Search for the cell housing the specified text and yield its (X, Y) center coordinate. 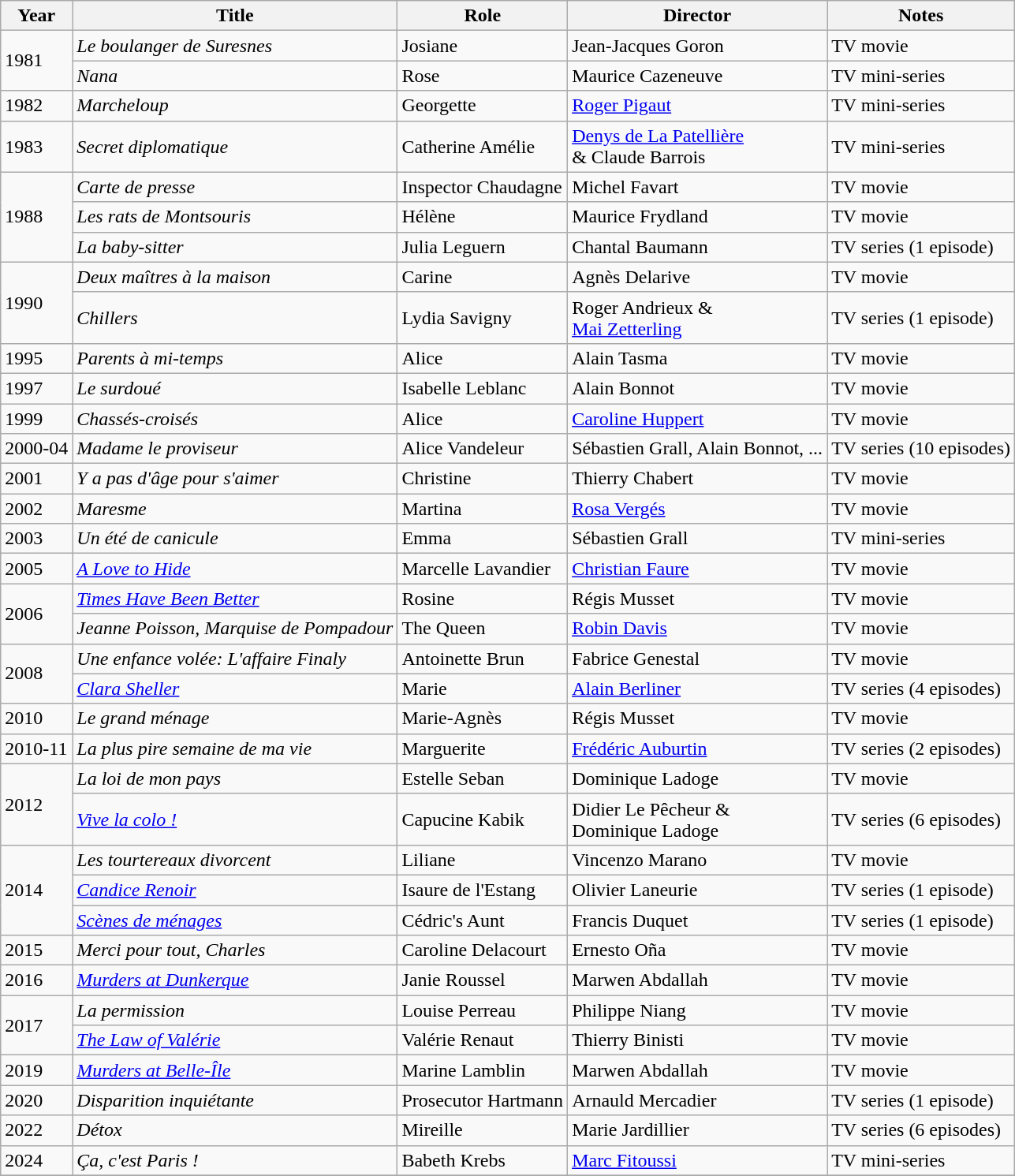
1988 (36, 217)
Olivier Laneurie (697, 890)
Le boulanger de Suresnes (235, 46)
La plus pire semaine de ma vie (235, 749)
La baby-sitter (235, 247)
Un été de canicule (235, 539)
Maurice Frydland (697, 217)
2006 (36, 614)
Georgette (483, 106)
Marie Jardillier (697, 1130)
Hélène (483, 217)
Catherine Amélie (483, 147)
Jean-Jacques Goron (697, 46)
1983 (36, 147)
La permission (235, 1010)
Times Have Been Better (235, 599)
Louise Perreau (483, 1010)
Rosine (483, 599)
Marine Lamblin (483, 1070)
2010 (36, 719)
The Law of Valérie (235, 1040)
Janie Roussel (483, 980)
2001 (36, 479)
Liliane (483, 860)
TV series (10 episodes) (921, 449)
1981 (36, 61)
Chantal Baumann (697, 247)
Thierry Chabert (697, 479)
2010-11 (36, 749)
Director (697, 16)
TV series (4 episodes) (921, 689)
Notes (921, 16)
2022 (36, 1130)
2002 (36, 509)
Mireille (483, 1130)
Alain Tasma (697, 358)
Josiane (483, 46)
Prosecutor Hartmann (483, 1100)
2020 (36, 1100)
Marc Fitoussi (697, 1160)
Nana (235, 76)
Carine (483, 277)
Thierry Binisti (697, 1040)
Cédric's Aunt (483, 920)
Chassés-croisés (235, 419)
Isaure de l'Estang (483, 890)
Alain Berliner (697, 689)
Parents à mi-temps (235, 358)
Marie-Agnès (483, 719)
Murders at Dunkerque (235, 980)
Le surdoué (235, 388)
2015 (36, 950)
1997 (36, 388)
TV series (2 episodes) (921, 749)
Dominique Ladoge (697, 778)
Une enfance volée: L'affaire Finaly (235, 659)
Maresme (235, 509)
Secret diplomatique (235, 147)
Maurice Cazeneuve (697, 76)
Antoinette Brun (483, 659)
Francis Duquet (697, 920)
1982 (36, 106)
Y a pas d'âge pour s'aimer (235, 479)
Martina (483, 509)
2000-04 (36, 449)
1990 (36, 303)
Ça, c'est Paris ! (235, 1160)
Roger Pigaut (697, 106)
Merci pour tout, Charles (235, 950)
2024 (36, 1160)
A Love to Hide (235, 569)
2017 (36, 1025)
Sébastien Grall, Alain Bonnot, ... (697, 449)
Rose (483, 76)
Détox (235, 1130)
Sébastien Grall (697, 539)
Madame le proviseur (235, 449)
Isabelle Leblanc (483, 388)
Alain Bonnot (697, 388)
Roger Andrieux & Mai Zetterling (697, 317)
Scènes de ménages (235, 920)
2012 (36, 805)
Year (36, 16)
Estelle Seban (483, 778)
Julia Leguern (483, 247)
Emma (483, 539)
Title (235, 16)
Lydia Savigny (483, 317)
Inspector Chaudagne (483, 187)
Valérie Renaut (483, 1040)
Alice Vandeleur (483, 449)
Denys de La Patellière & Claude Barrois (697, 147)
Caroline Huppert (697, 419)
Vive la colo ! (235, 819)
2016 (36, 980)
1999 (36, 419)
2019 (36, 1070)
Caroline Delacourt (483, 950)
Arnauld Mercadier (697, 1100)
Ernesto Oña (697, 950)
Marcheloup (235, 106)
Les rats de Montsouris (235, 217)
2014 (36, 890)
Agnès Delarive (697, 277)
Murders at Belle-Île (235, 1070)
Fabrice Genestal (697, 659)
Christine (483, 479)
2003 (36, 539)
Capucine Kabik (483, 819)
Didier Le Pêcheur & Dominique Ladoge (697, 819)
Candice Renoir (235, 890)
Babeth Krebs (483, 1160)
Deux maîtres à la maison (235, 277)
2005 (36, 569)
Jeanne Poisson, Marquise de Pompadour (235, 629)
Role (483, 16)
La loi de mon pays (235, 778)
The Queen (483, 629)
Les tourtereaux divorcent (235, 860)
Chillers (235, 317)
Rosa Vergés (697, 509)
Le grand ménage (235, 719)
Marguerite (483, 749)
Robin Davis (697, 629)
Clara Sheller (235, 689)
Marcelle Lavandier (483, 569)
Carte de presse (235, 187)
Christian Faure (697, 569)
Frédéric Auburtin (697, 749)
Michel Favart (697, 187)
Marie (483, 689)
Philippe Niang (697, 1010)
Disparition inquiétante (235, 1100)
2008 (36, 674)
1995 (36, 358)
Vincenzo Marano (697, 860)
